Output the (X, Y) coordinate of the center of the cell containing the given text.  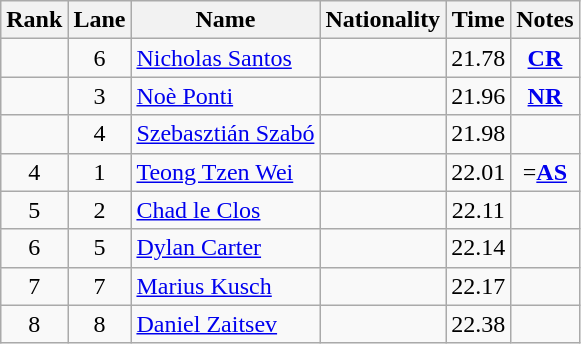
Nicholas Santos (226, 58)
1 (100, 172)
22.14 (478, 248)
Name (226, 20)
2 (100, 210)
Dylan Carter (226, 248)
Rank (34, 20)
Daniel Zaitsev (226, 324)
22.01 (478, 172)
22.11 (478, 210)
21.78 (478, 58)
Nationality (383, 20)
22.38 (478, 324)
NR (545, 96)
Time (478, 20)
Chad le Clos (226, 210)
22.17 (478, 286)
Szebasztián Szabó (226, 134)
CR (545, 58)
Noè Ponti (226, 96)
Lane (100, 20)
3 (100, 96)
Notes (545, 20)
Teong Tzen Wei (226, 172)
Marius Kusch (226, 286)
=AS (545, 172)
21.98 (478, 134)
21.96 (478, 96)
